Locate the cell with the specified text and output its [X, Y] center coordinate. 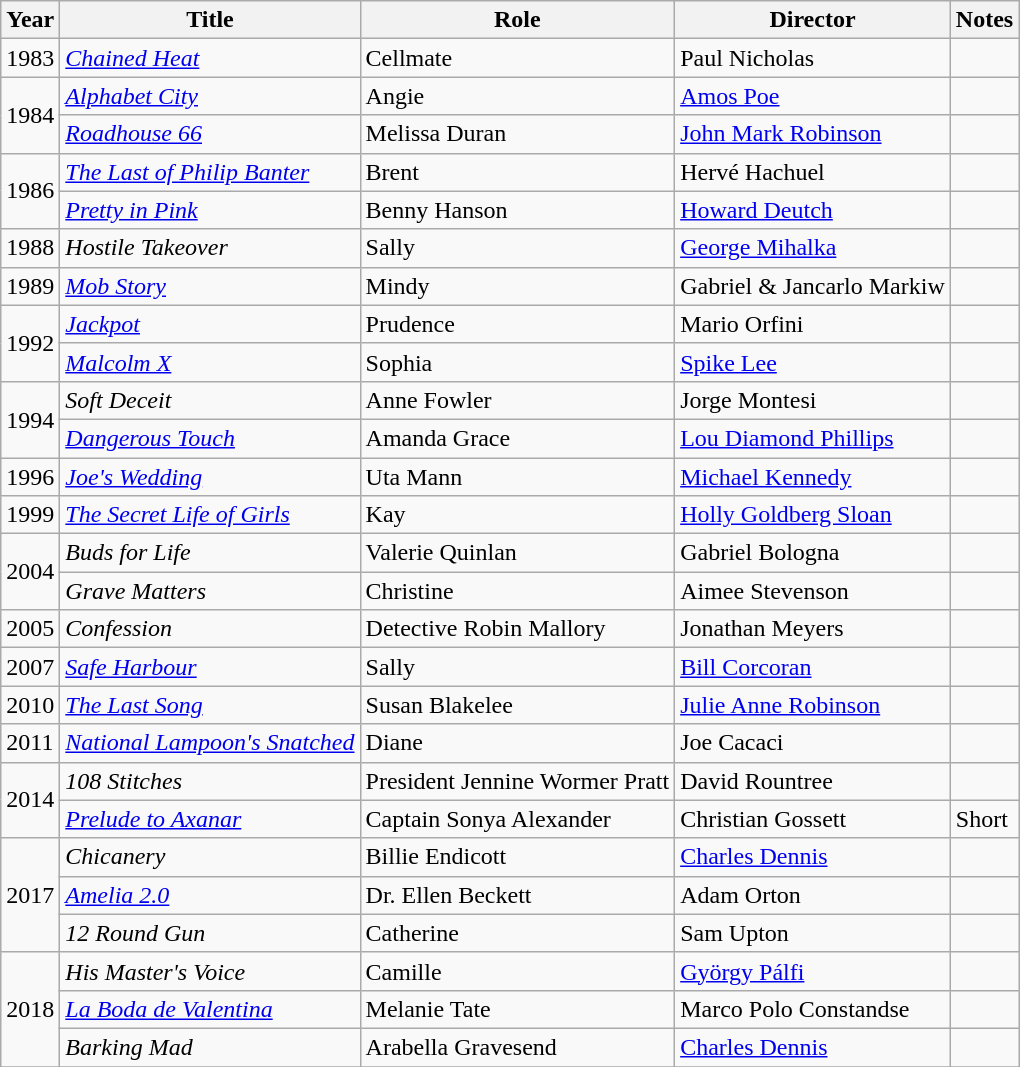
Christine [518, 591]
Chicanery [210, 857]
Catherine [518, 933]
Valerie Quinlan [518, 553]
1988 [30, 248]
George Mihalka [813, 248]
The Last of Philip Banter [210, 172]
Grave Matters [210, 591]
Safe Harbour [210, 667]
La Boda de Valentina [210, 1009]
Lou Diamond Phillips [813, 438]
2018 [30, 1009]
108 Stitches [210, 781]
Mario Orfini [813, 324]
Alphabet City [210, 96]
Marco Polo Constandse [813, 1009]
Prelude to Axanar [210, 819]
Arabella Gravesend [518, 1047]
Jackpot [210, 324]
President Jennine Wormer Pratt [518, 781]
Role [518, 20]
Short [984, 819]
Howard Deutch [813, 210]
Hostile Takeover [210, 248]
Mob Story [210, 286]
Buds for Life [210, 553]
Roadhouse 66 [210, 134]
Susan Blakelee [518, 705]
Angie [518, 96]
Amanda Grace [518, 438]
Barking Mad [210, 1047]
Confession [210, 629]
1986 [30, 191]
Billie Endicott [518, 857]
Benny Hanson [518, 210]
Chained Heat [210, 58]
Uta Mann [518, 477]
Anne Fowler [518, 400]
Holly Goldberg Sloan [813, 515]
Dangerous Touch [210, 438]
György Pálfi [813, 971]
Gabriel & Jancarlo Markiw [813, 286]
Year [30, 20]
2005 [30, 629]
Title [210, 20]
1983 [30, 58]
His Master's Voice [210, 971]
Diane [518, 743]
Soft Deceit [210, 400]
2010 [30, 705]
Jonathan Meyers [813, 629]
David Rountree [813, 781]
Melanie Tate [518, 1009]
Director [813, 20]
2011 [30, 743]
2017 [30, 895]
12 Round Gun [210, 933]
Cellmate [518, 58]
Brent [518, 172]
1984 [30, 115]
Camille [518, 971]
Pretty in Pink [210, 210]
Bill Corcoran [813, 667]
1989 [30, 286]
Notes [984, 20]
Sophia [518, 362]
Amos Poe [813, 96]
2004 [30, 572]
Sam Upton [813, 933]
Adam Orton [813, 895]
The Last Song [210, 705]
1996 [30, 477]
Melissa Duran [518, 134]
Joe's Wedding [210, 477]
Malcolm X [210, 362]
Gabriel Bologna [813, 553]
Detective Robin Mallory [518, 629]
1994 [30, 419]
Jorge Montesi [813, 400]
Prudence [518, 324]
Mindy [518, 286]
Captain Sonya Alexander [518, 819]
Joe Cacaci [813, 743]
2007 [30, 667]
Aimee Stevenson [813, 591]
Julie Anne Robinson [813, 705]
2014 [30, 800]
Spike Lee [813, 362]
Hervé Hachuel [813, 172]
Christian Gossett [813, 819]
Amelia 2.0 [210, 895]
Paul Nicholas [813, 58]
John Mark Robinson [813, 134]
1999 [30, 515]
National Lampoon's Snatched [210, 743]
The Secret Life of Girls [210, 515]
Dr. Ellen Beckett [518, 895]
Michael Kennedy [813, 477]
Kay [518, 515]
1992 [30, 343]
